From the cell containing the given text, extract its center point as [x, y] coordinate. 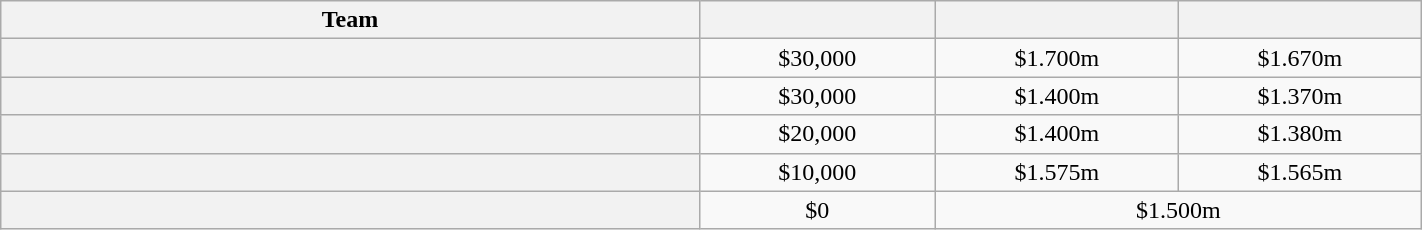
$1.565m [1300, 172]
$1.500m [1178, 210]
$10,000 [817, 172]
$1.700m [1056, 58]
$20,000 [817, 134]
$1.370m [1300, 96]
$1.380m [1300, 134]
$1.670m [1300, 58]
Team [350, 20]
$1.575m [1056, 172]
$0 [817, 210]
